Capture the cell that displays the provided text and extract its (x, y) central coordinate. 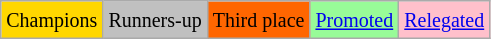
Relegated (444, 20)
Third place (258, 20)
Promoted (354, 20)
Champions (52, 20)
Runners-up (155, 20)
